From the cell containing the given text, extract its center point as (X, Y) coordinate. 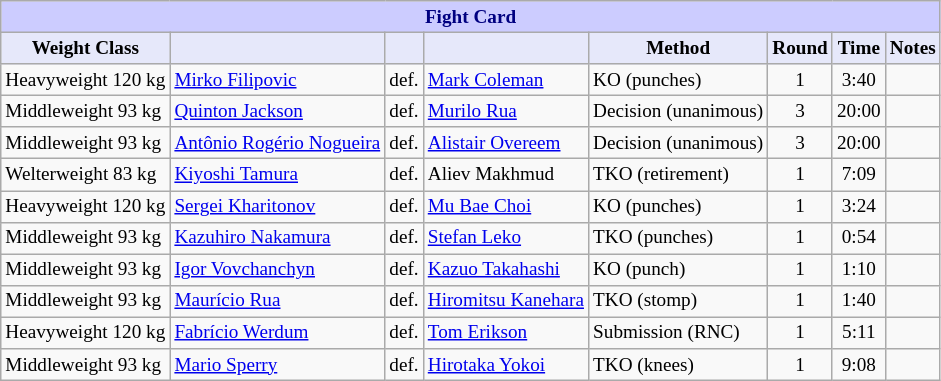
Hiromitsu Kanehara (506, 301)
Murilo Rua (506, 111)
Time (858, 48)
Round (800, 48)
Mu Bae Choi (506, 206)
Antônio Rogério Nogueira (278, 143)
Hirotaka Yokoi (506, 365)
Alistair Overeem (506, 143)
Quinton Jackson (278, 111)
1:10 (858, 270)
Notes (912, 48)
KO (punch) (678, 270)
Maurício Rua (278, 301)
Welterweight 83 kg (86, 175)
Mark Coleman (506, 80)
Aliev Makhmud (506, 175)
9:08 (858, 365)
Kazuo Takahashi (506, 270)
Kazuhiro Nakamura (278, 238)
Igor Vovchanchyn (278, 270)
Kiyoshi Tamura (278, 175)
Mirko Filipovic (278, 80)
Submission (RNC) (678, 333)
7:09 (858, 175)
Sergei Kharitonov (278, 206)
Mario Sperry (278, 365)
TKO (knees) (678, 365)
3:24 (858, 206)
Tom Erikson (506, 333)
TKO (retirement) (678, 175)
Fight Card (470, 17)
TKO (punches) (678, 238)
3:40 (858, 80)
TKO (stomp) (678, 301)
Weight Class (86, 48)
Stefan Leko (506, 238)
0:54 (858, 238)
1:40 (858, 301)
5:11 (858, 333)
Method (678, 48)
Fabrício Werdum (278, 333)
